Provide the (x, y) coordinate of the cell's center where the given text is located.  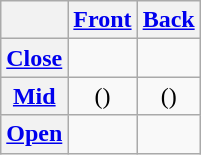
Close (34, 58)
Open (34, 134)
Mid (34, 96)
Back (168, 20)
Front (102, 20)
